Output the (x, y) coordinate of the center of the cell containing the given text.  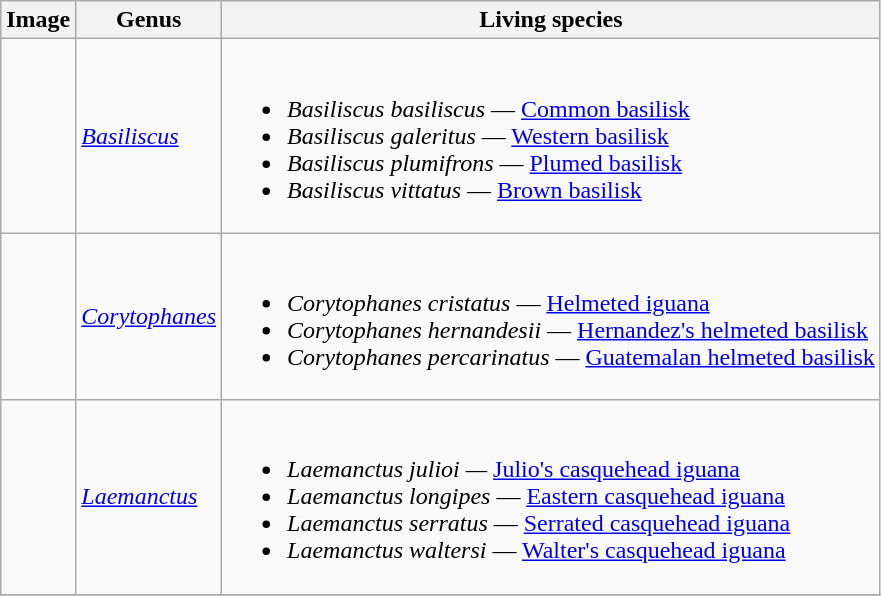
Basiliscus (149, 136)
Image (38, 20)
Living species (552, 20)
Corytophanes (149, 316)
Genus (149, 20)
Laemanctus (149, 497)
